From the cell containing the given text, extract its center point as (x, y) coordinate. 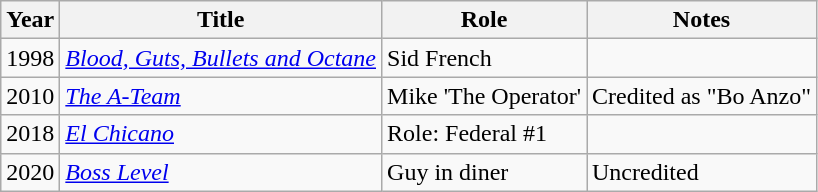
2010 (30, 96)
El Chicano (221, 134)
Credited as "Bo Anzo" (701, 96)
2018 (30, 134)
The A-Team (221, 96)
Mike 'The Operator' (484, 96)
2020 (30, 172)
Year (30, 20)
Notes (701, 20)
Uncredited (701, 172)
Boss Level (221, 172)
Role (484, 20)
Guy in diner (484, 172)
1998 (30, 58)
Title (221, 20)
Blood, Guts, Bullets and Octane (221, 58)
Sid French (484, 58)
Role: Federal #1 (484, 134)
